Locate the cell with the specified text and output its (x, y) center coordinate. 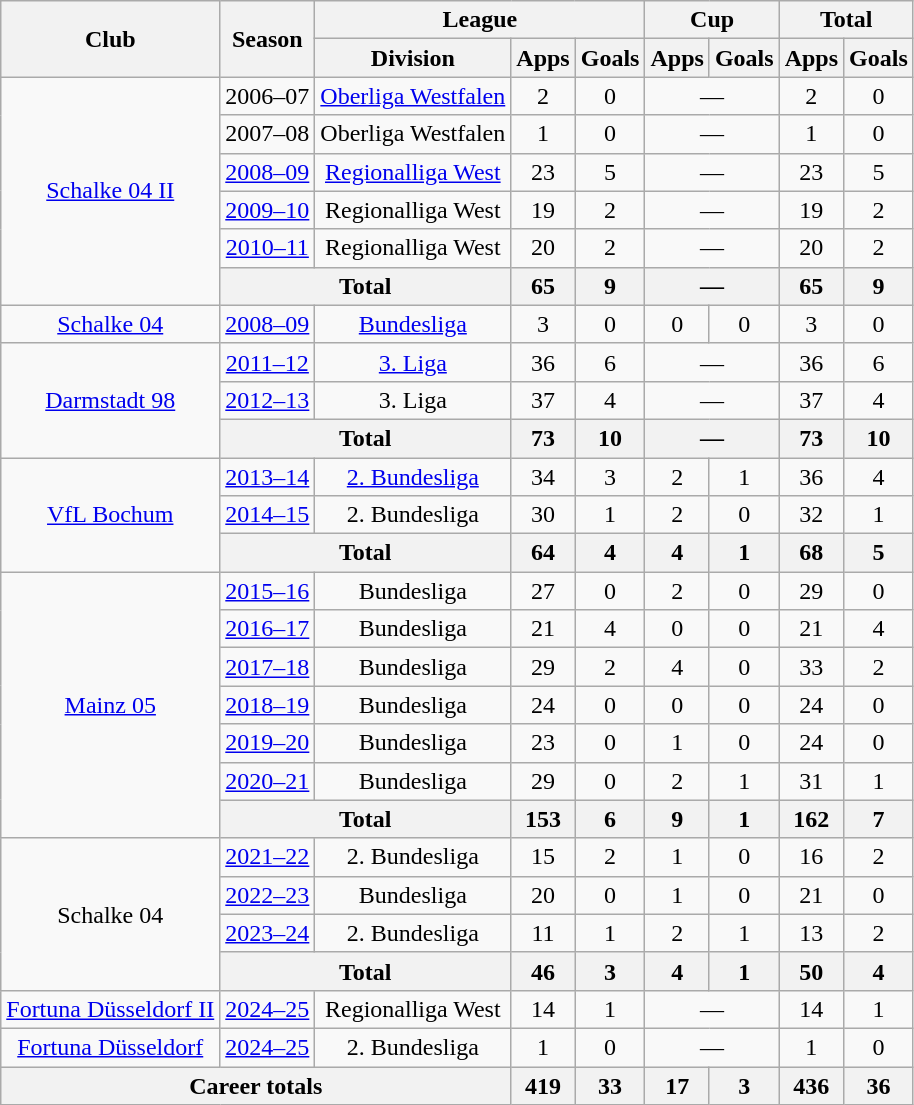
Club (110, 39)
30 (543, 515)
11 (543, 933)
17 (677, 1085)
2020–21 (268, 781)
Fortuna Düsseldorf II (110, 1009)
2011–12 (268, 362)
2019–20 (268, 743)
2009–10 (268, 210)
153 (543, 819)
2021–22 (268, 857)
Career totals (256, 1085)
68 (811, 553)
Schalke 04 II (110, 191)
League (480, 20)
2015–16 (268, 591)
13 (811, 933)
VfL Bochum (110, 515)
31 (811, 781)
15 (543, 857)
2018–19 (268, 705)
2012–13 (268, 400)
Cup (712, 20)
2006–07 (268, 96)
Fortuna Düsseldorf (110, 1047)
27 (543, 591)
2010–11 (268, 248)
Mainz 05 (110, 705)
162 (811, 819)
2023–24 (268, 933)
2016–17 (268, 629)
Division (413, 58)
436 (811, 1085)
2013–14 (268, 477)
Season (268, 39)
7 (879, 819)
50 (811, 971)
16 (811, 857)
419 (543, 1085)
2017–18 (268, 667)
2014–15 (268, 515)
2007–08 (268, 134)
34 (543, 477)
64 (543, 553)
32 (811, 515)
2022–23 (268, 895)
46 (543, 971)
Darmstadt 98 (110, 400)
